Return [x, y] of the center of cell containing provided text 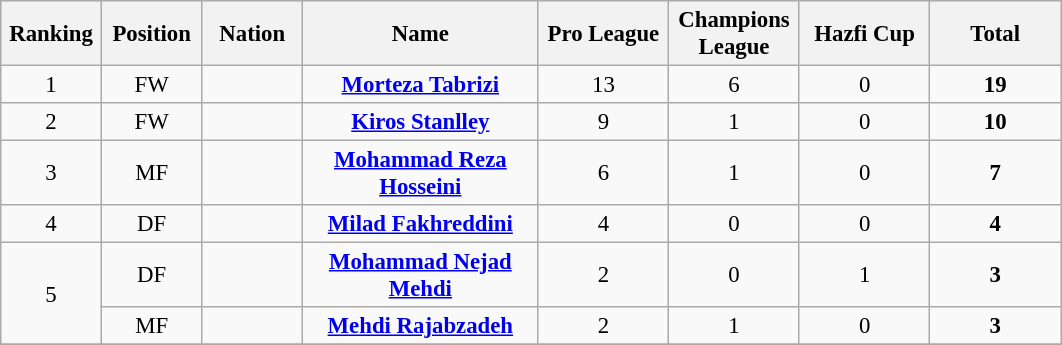
7 [996, 174]
Position [152, 34]
9 [604, 122]
Mohammad Nejad Mehdi [421, 276]
Pro League [604, 34]
Milad Fakhreddini [421, 224]
Mohammad Reza Hosseini [421, 174]
5 [52, 294]
Hazfi Cup [864, 34]
Total [996, 34]
MF [152, 174]
Champions League [734, 34]
Kiros Stanlley [421, 122]
Name [421, 34]
Nation [252, 34]
19 [996, 85]
Morteza Tabrizi [421, 85]
13 [604, 85]
10 [996, 122]
Ranking [52, 34]
